Search for the cell housing the specified text and yield its (X, Y) center coordinate. 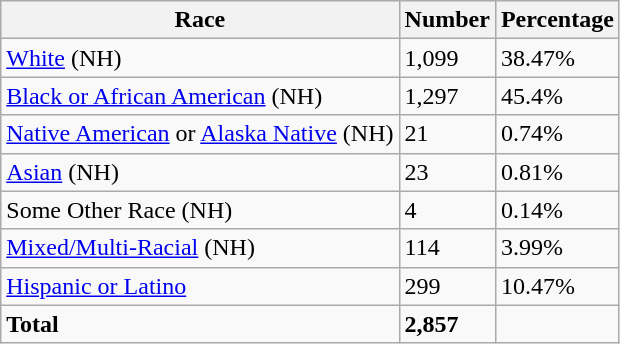
3.99% (557, 248)
Race (200, 20)
23 (447, 172)
White (NH) (200, 58)
Black or African American (NH) (200, 96)
38.47% (557, 58)
2,857 (447, 324)
0.14% (557, 210)
Some Other Race (NH) (200, 210)
21 (447, 134)
4 (447, 210)
Asian (NH) (200, 172)
Number (447, 20)
1,297 (447, 96)
Mixed/Multi-Racial (NH) (200, 248)
114 (447, 248)
10.47% (557, 286)
45.4% (557, 96)
Native American or Alaska Native (NH) (200, 134)
0.81% (557, 172)
Total (200, 324)
1,099 (447, 58)
0.74% (557, 134)
299 (447, 286)
Hispanic or Latino (200, 286)
Percentage (557, 20)
